Locate the cell with the specified text and output its (x, y) center coordinate. 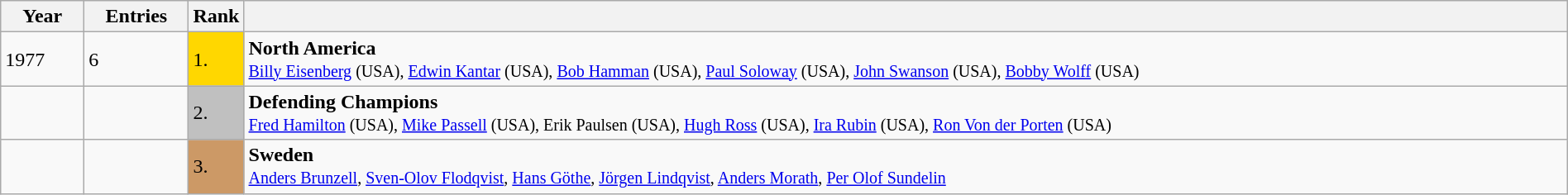
2. (217, 112)
6 (136, 59)
Year (43, 17)
1. (217, 59)
3. (217, 167)
North AmericaBilly Eisenberg (USA), Edwin Kantar (USA), Bob Hamman (USA), Paul Soloway (USA), John Swanson (USA), Bobby Wolff (USA) (906, 59)
Defending ChampionsFred Hamilton (USA), Mike Passell (USA), Erik Paulsen (USA), Hugh Ross (USA), Ira Rubin (USA), Ron Von der Porten (USA) (906, 112)
Rank (217, 17)
Entries (136, 17)
SwedenAnders Brunzell, Sven-Olov Flodqvist, Hans Göthe, Jörgen Lindqvist, Anders Morath, Per Olof Sundelin (906, 167)
1977 (43, 59)
